Pinpoint the cell where the given text exists, returning its [x, y] midpoint coordinate. 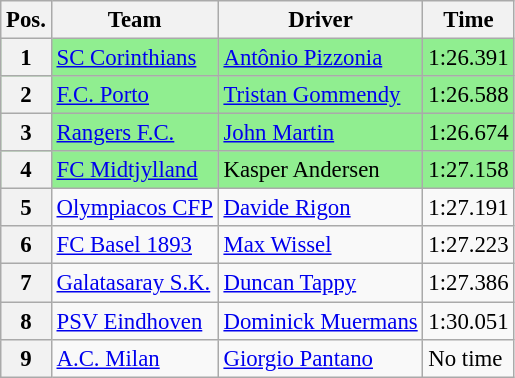
9 [26, 358]
Dominick Muermans [320, 321]
1:27.158 [468, 170]
F.C. Porto [134, 95]
PSV Eindhoven [134, 321]
1 [26, 58]
3 [26, 133]
1:27.386 [468, 283]
Tristan Gommendy [320, 95]
7 [26, 283]
No time [468, 358]
Rangers F.C. [134, 133]
Time [468, 20]
8 [26, 321]
2 [26, 95]
1:26.588 [468, 95]
John Martin [320, 133]
Olympiacos CFP [134, 208]
1:27.223 [468, 245]
4 [26, 170]
1:26.391 [468, 58]
Galatasaray S.K. [134, 283]
Pos. [26, 20]
Giorgio Pantano [320, 358]
1:26.674 [468, 133]
Davide Rigon [320, 208]
Team [134, 20]
Max Wissel [320, 245]
Kasper Andersen [320, 170]
SC Corinthians [134, 58]
A.C. Milan [134, 358]
Duncan Tappy [320, 283]
FC Basel 1893 [134, 245]
1:30.051 [468, 321]
6 [26, 245]
5 [26, 208]
Antônio Pizzonia [320, 58]
FC Midtjylland [134, 170]
1:27.191 [468, 208]
Driver [320, 20]
